Output the [x, y] coordinate of the center of the cell containing the given text.  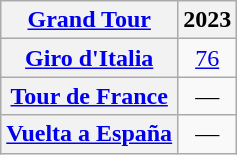
2023 [208, 20]
Grand Tour [90, 20]
Vuelta a España [90, 134]
Tour de France [90, 96]
76 [208, 58]
Giro d'Italia [90, 58]
